Return the (X, Y) coordinate for the center point of the cell that contains the specified text.  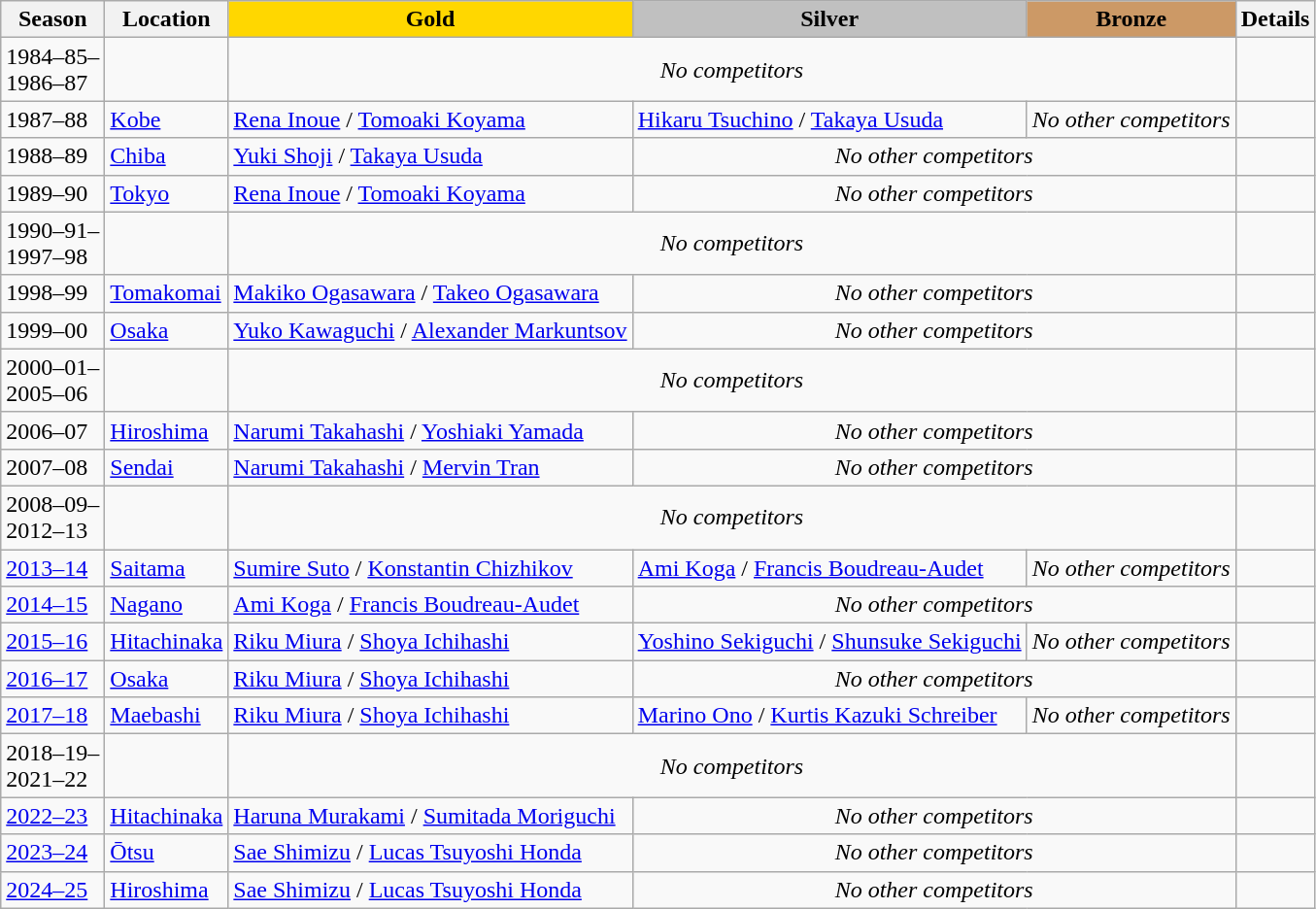
Yoshino Sekiguchi / Shunsuke Sekiguchi (829, 642)
Sumire Suto / Konstantin Chizhikov (430, 568)
2014–15 (52, 605)
2015–16 (52, 642)
Nagano (167, 605)
1989–90 (52, 193)
Silver (829, 19)
Chiba (167, 156)
Details (1275, 19)
Maebashi (167, 716)
1988–89 (52, 156)
Tomakomai (167, 293)
Narumi Takahashi / Yoshiaki Yamada (430, 430)
Kobe (167, 119)
2006–07 (52, 430)
2008–09–2012–13 (52, 517)
2013–14 (52, 568)
Narumi Takahashi / Mervin Tran (430, 467)
Tokyo (167, 193)
1990–91–1997–98 (52, 243)
Gold (430, 19)
2022–23 (52, 816)
2016–17 (52, 679)
Haruna Murakami / Sumitada Moriguchi (430, 816)
Saitama (167, 568)
2000–01–2005–06 (52, 381)
2007–08 (52, 467)
Location (167, 19)
2023–24 (52, 853)
Yuki Shoji / Takaya Usuda (430, 156)
Ōtsu (167, 853)
Hikaru Tsuchino / Takaya Usuda (829, 119)
Season (52, 19)
1984–85–1986–87 (52, 70)
2024–25 (52, 890)
Bronze (1130, 19)
2017–18 (52, 716)
Makiko Ogasawara / Takeo Ogasawara (430, 293)
Marino Ono / Kurtis Kazuki Schreiber (829, 716)
1999–00 (52, 330)
1987–88 (52, 119)
Yuko Kawaguchi / Alexander Markuntsov (430, 330)
1998–99 (52, 293)
Sendai (167, 467)
2018–19–2021–22 (52, 765)
